Search for the cell housing the specified text and yield its [X, Y] center coordinate. 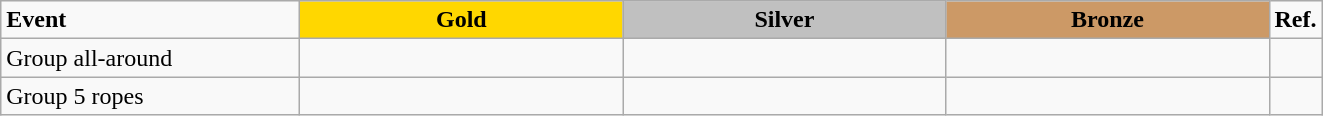
Silver [784, 20]
Ref. [1296, 20]
Group 5 ropes [150, 96]
Gold [462, 20]
Bronze [1108, 20]
Group all-around [150, 58]
Event [150, 20]
